Identify which cell holds the provided text, then report its [X, Y] central coordinate. 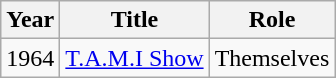
T.A.M.I Show [134, 58]
Role [272, 20]
1964 [30, 58]
Year [30, 20]
Themselves [272, 58]
Title [134, 20]
